Identify which cell holds the provided text, then report its [x, y] central coordinate. 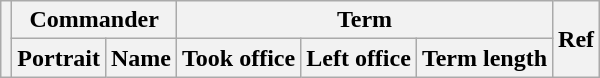
Took office [239, 58]
Portrait [59, 58]
Name [140, 58]
Ref [576, 39]
Left office [359, 58]
Term length [484, 58]
Term [365, 20]
Commander [94, 20]
